Locate the cell with the specified text and output its (X, Y) center coordinate. 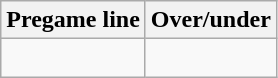
Pregame line (74, 20)
Over/under (210, 20)
